Provide the [X, Y] coordinate of the cell's center where the given text is located.  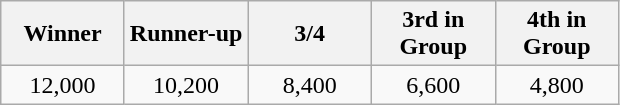
4th in Group [557, 34]
12,000 [63, 85]
3/4 [310, 34]
Winner [63, 34]
4,800 [557, 85]
3rd in Group [433, 34]
10,200 [186, 85]
6,600 [433, 85]
Runner-up [186, 34]
8,400 [310, 85]
